Provide the [x, y] coordinate of the cell's center where the given text is located.  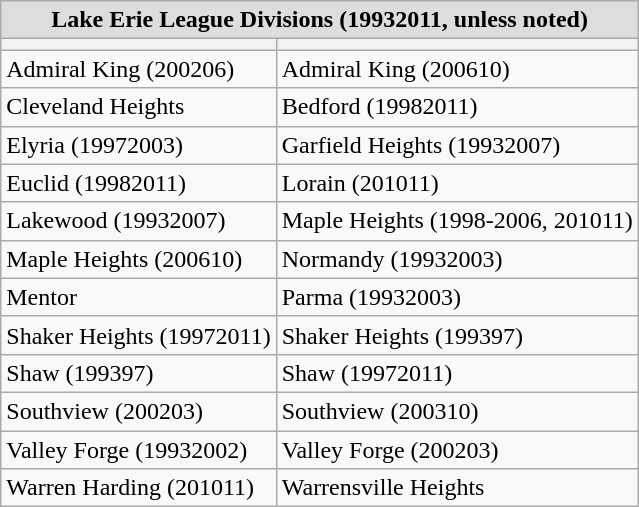
Garfield Heights (19932007) [457, 145]
Shaker Heights (199397) [457, 335]
Parma (19932003) [457, 297]
Warren Harding (201011) [138, 488]
Cleveland Heights [138, 107]
Valley Forge (200203) [457, 449]
Maple Heights (200610) [138, 259]
Shaw (199397) [138, 373]
Valley Forge (19932002) [138, 449]
Normandy (19932003) [457, 259]
Elyria (19972003) [138, 145]
Southview (200203) [138, 411]
Lakewood (19932007) [138, 221]
Shaw (19972011) [457, 373]
Lorain (201011) [457, 183]
Southview (200310) [457, 411]
Admiral King (200610) [457, 69]
Maple Heights (1998-2006, 201011) [457, 221]
Admiral King (200206) [138, 69]
Shaker Heights (19972011) [138, 335]
Euclid (19982011) [138, 183]
Mentor [138, 297]
Bedford (19982011) [457, 107]
Lake Erie League Divisions (19932011, unless noted) [320, 20]
Warrensville Heights [457, 488]
